Identify which cell holds the provided text, then report its [x, y] central coordinate. 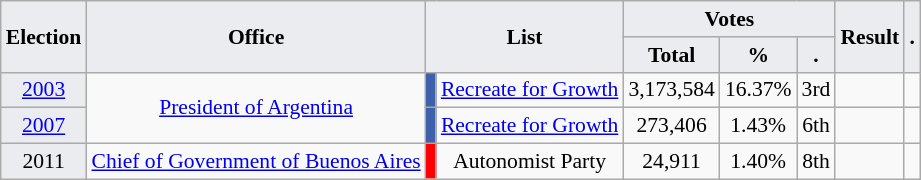
Result [870, 36]
Total [671, 55]
16.37% [758, 90]
1.40% [758, 162]
273,406 [671, 126]
8th [816, 162]
% [758, 55]
List [525, 36]
6th [816, 126]
3rd [816, 90]
24,911 [671, 162]
Election [44, 36]
2007 [44, 126]
3,173,584 [671, 90]
Votes [729, 19]
1.43% [758, 126]
Office [256, 36]
Chief of Government of Buenos Aires [256, 162]
2003 [44, 90]
Autonomist Party [530, 162]
2011 [44, 162]
President of Argentina [256, 108]
